For the text-containing cell, return its midpoint in [X, Y] coordinate format. 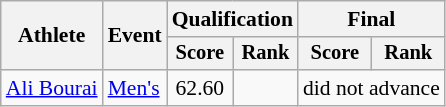
Qualification [232, 19]
62.60 [200, 88]
Men's [135, 88]
Athlete [52, 36]
Final [372, 19]
Ali Bourai [52, 88]
Event [135, 36]
did not advance [372, 88]
